For the text-containing cell, return its midpoint in [x, y] coordinate format. 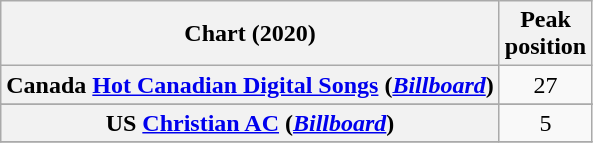
Peak position [545, 34]
27 [545, 85]
Canada Hot Canadian Digital Songs (Billboard) [250, 85]
US Christian AC (Billboard) [250, 123]
Chart (2020) [250, 34]
5 [545, 123]
